Find where the given text appears and provide that cell's center as [X, Y] coordinate. 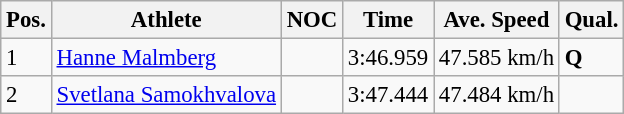
3:46.959 [388, 58]
2 [26, 95]
NOC [312, 20]
47.585 km/h [497, 58]
Athlete [166, 20]
3:47.444 [388, 95]
Ave. Speed [497, 20]
Pos. [26, 20]
47.484 km/h [497, 95]
Qual. [591, 20]
Hanne Malmberg [166, 58]
Q [591, 58]
Svetlana Samokhvalova [166, 95]
1 [26, 58]
Time [388, 20]
